Extract the (x, y) coordinate from the center of the cell holding the provided text.  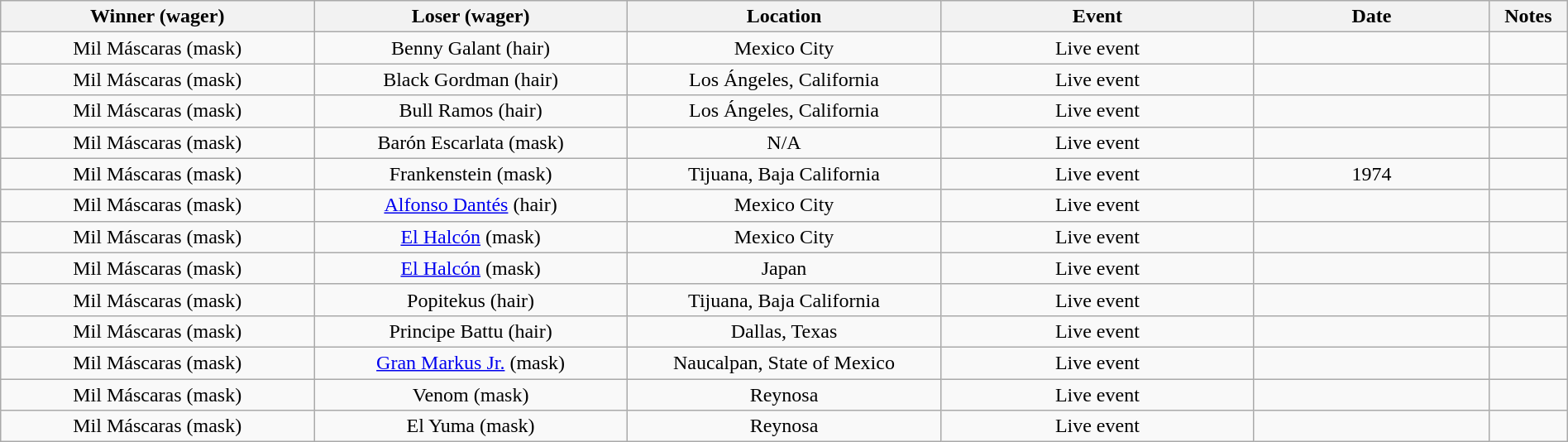
Dallas, Texas (784, 331)
Loser (wager) (471, 17)
Benny Galant (hair) (471, 48)
Principe Battu (hair) (471, 331)
Notes (1528, 17)
Naucalpan, State of Mexico (784, 363)
Popitekus (hair) (471, 300)
N/A (784, 142)
Venom (mask) (471, 395)
Barón Escarlata (mask) (471, 142)
Location (784, 17)
Date (1371, 17)
Winner (wager) (157, 17)
El Yuma (mask) (471, 426)
Gran Markus Jr. (mask) (471, 363)
Bull Ramos (hair) (471, 111)
1974 (1371, 174)
Event (1097, 17)
Frankenstein (mask) (471, 174)
Alfonso Dantés (hair) (471, 205)
Japan (784, 268)
Black Gordman (hair) (471, 79)
